Capture the cell that displays the provided text and extract its (x, y) central coordinate. 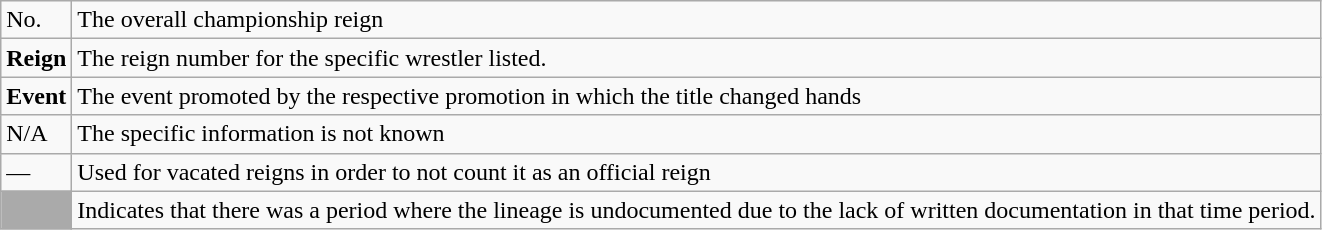
— (36, 172)
The reign number for the specific wrestler listed. (696, 58)
Used for vacated reigns in order to not count it as an official reign (696, 172)
Event (36, 96)
The event promoted by the respective promotion in which the title changed hands (696, 96)
The specific information is not known (696, 134)
Indicates that there was a period where the lineage is undocumented due to the lack of written documentation in that time period. (696, 210)
Reign (36, 58)
N/A (36, 134)
The overall championship reign (696, 20)
No. (36, 20)
